Find where the given text appears and provide that cell's center as [x, y] coordinate. 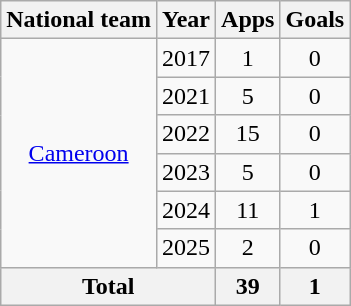
National team [79, 20]
15 [248, 134]
2024 [186, 210]
2 [248, 248]
2021 [186, 96]
Apps [248, 20]
39 [248, 286]
2022 [186, 134]
Cameroon [79, 153]
2017 [186, 58]
2023 [186, 172]
2025 [186, 248]
11 [248, 210]
Year [186, 20]
Total [108, 286]
Goals [315, 20]
